Return [x, y] of the center of cell containing provided text 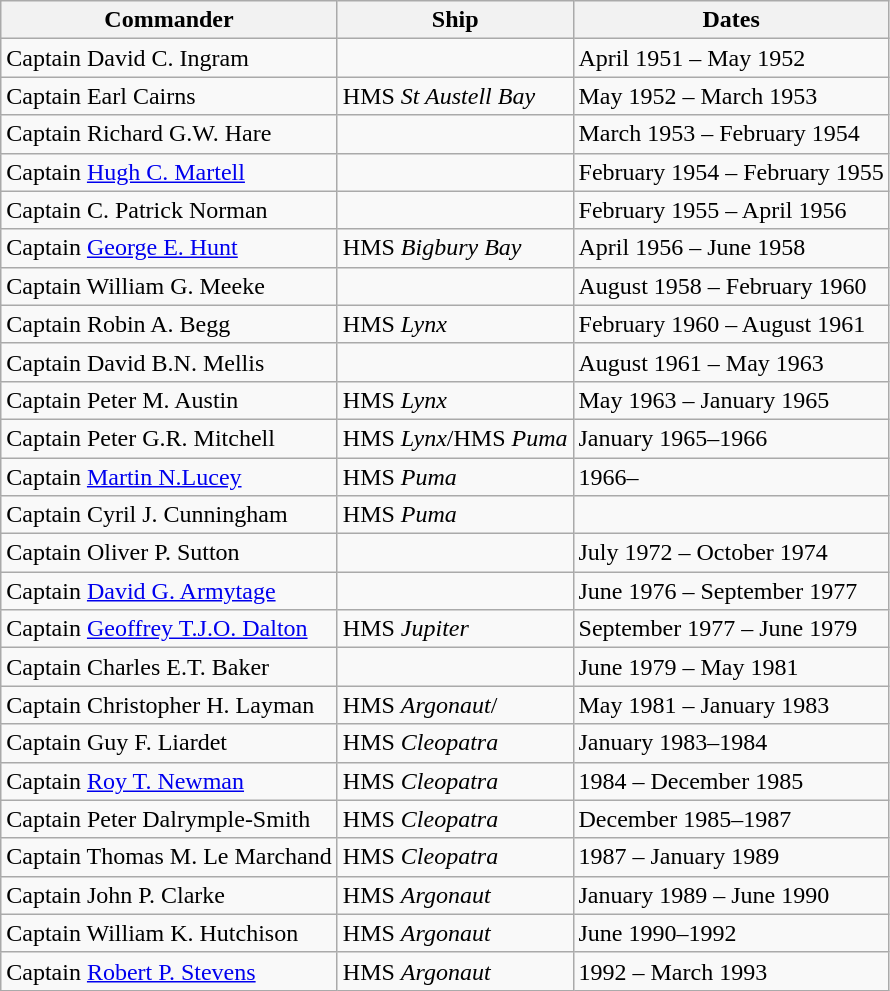
HMS Lynx/HMS Puma [455, 438]
Commander [170, 20]
Captain Peter Dalrymple-Smith [170, 819]
Captain Peter M. Austin [170, 400]
Captain Charles E.T. Baker [170, 667]
1992 – March 1993 [731, 971]
Captain David B.N. Mellis [170, 362]
Captain Robin A. Begg [170, 324]
June 1979 – May 1981 [731, 667]
HMS Argonaut/ [455, 705]
May 1952 – March 1953 [731, 96]
Captain Cyril J. Cunningham [170, 515]
August 1958 – February 1960 [731, 286]
December 1985–1987 [731, 819]
August 1961 – May 1963 [731, 362]
Captain George E. Hunt [170, 248]
Captain David C. Ingram [170, 58]
Captain C. Patrick Norman [170, 210]
Captain Geoffrey T.J.O. Dalton [170, 629]
1966– [731, 477]
June 1976 – September 1977 [731, 591]
January 1965–1966 [731, 438]
April 1956 – June 1958 [731, 248]
Captain William K. Hutchison [170, 933]
January 1983–1984 [731, 743]
May 1963 – January 1965 [731, 400]
Captain Oliver P. Sutton [170, 553]
February 1954 – February 1955 [731, 172]
January 1989 – June 1990 [731, 895]
July 1972 – October 1974 [731, 553]
February 1960 – August 1961 [731, 324]
Captain Robert P. Stevens [170, 971]
Captain Thomas M. Le Marchand [170, 857]
Captain David G. Armytage [170, 591]
Captain Peter G.R. Mitchell [170, 438]
Captain Richard G.W. Hare [170, 134]
March 1953 – February 1954 [731, 134]
Captain William G. Meeke [170, 286]
Captain Martin N.Lucey [170, 477]
HMS Jupiter [455, 629]
February 1955 – April 1956 [731, 210]
May 1981 – January 1983 [731, 705]
June 1990–1992 [731, 933]
September 1977 – June 1979 [731, 629]
April 1951 – May 1952 [731, 58]
Dates [731, 20]
Captain Hugh C. Martell [170, 172]
Captain Christopher H. Layman [170, 705]
Captain Guy F. Liardet [170, 743]
Captain Earl Cairns [170, 96]
1987 – January 1989 [731, 857]
HMS St Austell Bay [455, 96]
Ship [455, 20]
HMS Bigbury Bay [455, 248]
1984 – December 1985 [731, 781]
Captain John P. Clarke [170, 895]
Captain Roy T. Newman [170, 781]
